Output the [X, Y] coordinate of the center of the cell containing the given text.  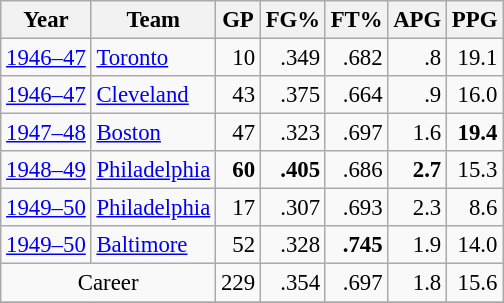
60 [238, 170]
1.9 [418, 245]
1.8 [418, 283]
19.4 [475, 133]
Year [46, 20]
FT% [356, 20]
19.1 [475, 58]
.664 [356, 95]
.354 [292, 283]
1.6 [418, 133]
.682 [356, 58]
.323 [292, 133]
.307 [292, 208]
Toronto [153, 58]
Team [153, 20]
47 [238, 133]
14.0 [475, 245]
.745 [356, 245]
52 [238, 245]
Baltimore [153, 245]
GP [238, 20]
.693 [356, 208]
15.6 [475, 283]
229 [238, 283]
Boston [153, 133]
.8 [418, 58]
2.7 [418, 170]
.375 [292, 95]
FG% [292, 20]
.405 [292, 170]
2.3 [418, 208]
15.3 [475, 170]
17 [238, 208]
.328 [292, 245]
APG [418, 20]
PPG [475, 20]
1948–49 [46, 170]
8.6 [475, 208]
43 [238, 95]
10 [238, 58]
.349 [292, 58]
.9 [418, 95]
Career [108, 283]
.686 [356, 170]
1947–48 [46, 133]
16.0 [475, 95]
Cleveland [153, 95]
